Detect which cell encompasses the target text, then output its (X, Y) center coordinate. 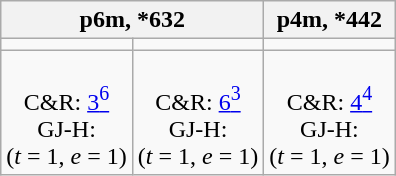
p4m, *442 (330, 20)
C&R: 63GJ-H: (t = 1, e = 1) (198, 113)
C&R: 36GJ-H: (t = 1, e = 1) (66, 113)
C&R: 44GJ-H: (t = 1, e = 1) (330, 113)
p6m, *632 (132, 20)
